Determine the [x, y] coordinate at the center of the cell enclosing the given text.  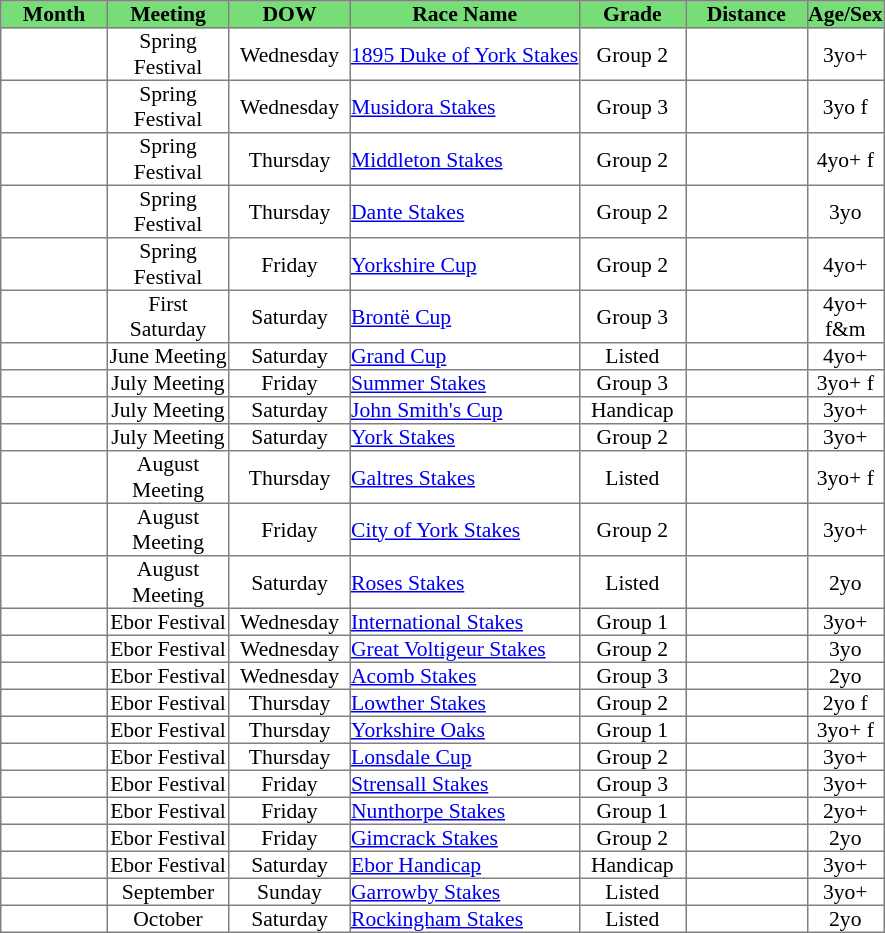
Summer Stakes [464, 384]
September [168, 892]
October [168, 918]
Musidora Stakes [464, 106]
City of York Stakes [464, 529]
Brontë Cup [464, 316]
2yo+ [845, 810]
Month [54, 14]
Ebor Handicap [464, 864]
York Stakes [464, 438]
Grade [632, 14]
Yorkshire Cup [464, 264]
Roses Stakes [464, 582]
1895 Duke of York Stakes [464, 54]
Rockingham Stakes [464, 918]
Gimcrack Stakes [464, 838]
Garrowby Stakes [464, 892]
Distance [747, 14]
First Saturday [168, 316]
Great Voltigeur Stakes [464, 648]
Lonsdale Cup [464, 756]
3yo f [845, 106]
Race Name [464, 14]
4yo+ f&m [845, 316]
International Stakes [464, 622]
John Smith's Cup [464, 410]
Strensall Stakes [464, 784]
Yorkshire Oaks [464, 730]
Middleton Stakes [464, 159]
4yo+ f [845, 159]
Lowther Stakes [464, 702]
June Meeting [168, 356]
Meeting [168, 14]
Age/Sex [845, 14]
2yo f [845, 702]
Sunday [290, 892]
Grand Cup [464, 356]
Galtres Stakes [464, 477]
Dante Stakes [464, 211]
Nunthorpe Stakes [464, 810]
Acomb Stakes [464, 676]
DOW [290, 14]
